Locate the cell with the specified text and output its (X, Y) center coordinate. 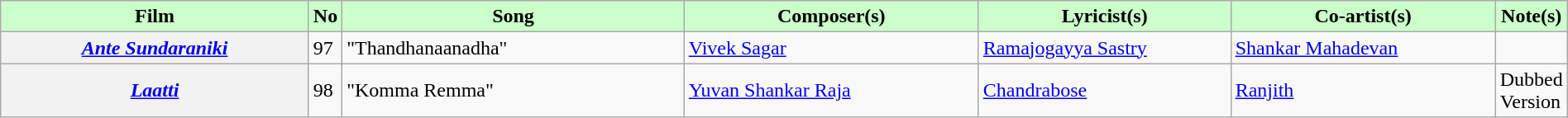
No (325, 17)
Co-artist(s) (1363, 17)
Vivek Sagar (831, 48)
Laatti (155, 91)
98 (325, 91)
Chandrabose (1105, 91)
Yuvan Shankar Raja (831, 91)
Film (155, 17)
Shankar Mahadevan (1363, 48)
Composer(s) (831, 17)
Ranjith (1363, 91)
97 (325, 48)
Ramajogayya Sastry (1105, 48)
"Komma Remma" (514, 91)
Dubbed Version (1532, 91)
Lyricist(s) (1105, 17)
Note(s) (1532, 17)
"Thandhanaanadha" (514, 48)
Song (514, 17)
Ante Sundaraniki (155, 48)
